For the text-containing cell, return its midpoint in [X, Y] coordinate format. 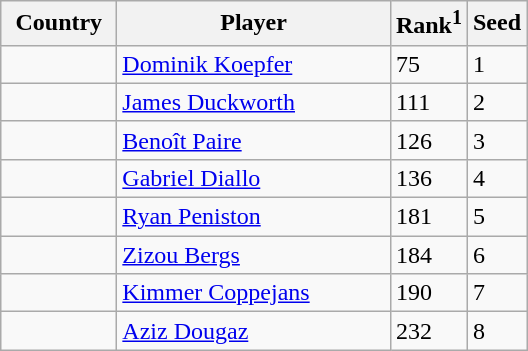
Gabriel Diallo [254, 178]
7 [496, 293]
James Duckworth [254, 102]
126 [428, 140]
75 [428, 64]
3 [496, 140]
Zizou Bergs [254, 255]
Dominik Koepfer [254, 64]
111 [428, 102]
190 [428, 293]
Ryan Peniston [254, 217]
Aziz Dougaz [254, 331]
4 [496, 178]
5 [496, 217]
181 [428, 217]
8 [496, 331]
Benoît Paire [254, 140]
184 [428, 255]
Country [59, 24]
Seed [496, 24]
2 [496, 102]
1 [496, 64]
232 [428, 331]
6 [496, 255]
Kimmer Coppejans [254, 293]
136 [428, 178]
Player [254, 24]
Rank1 [428, 24]
